Capture the cell that displays the provided text and extract its [X, Y] central coordinate. 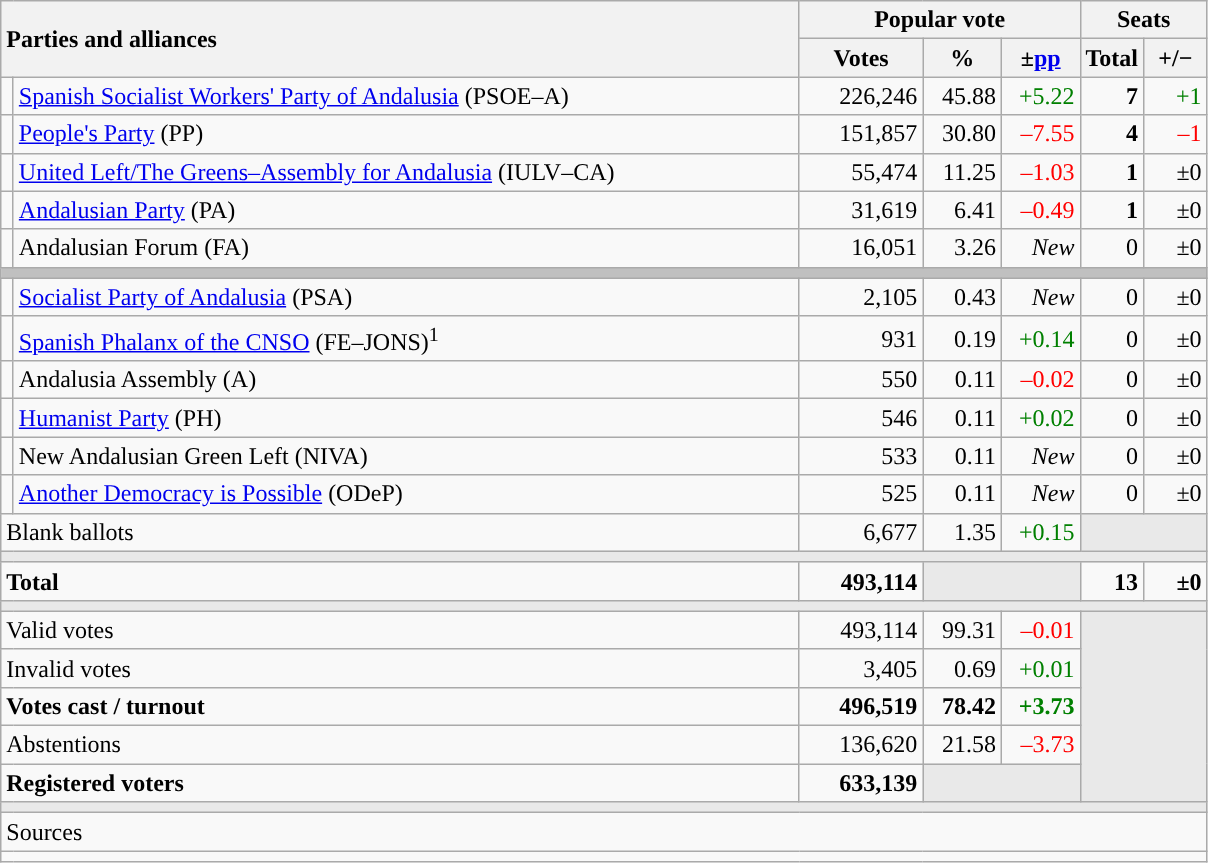
People's Party (PP) [406, 134]
550 [861, 380]
Andalusian Forum (FA) [406, 248]
+5.22 [1040, 96]
Spanish Phalanx of the CNSO (FE–JONS)1 [406, 338]
–1.03 [1040, 172]
+/− [1176, 58]
7 [1112, 96]
United Left/The Greens–Assembly for Andalusia (IULV–CA) [406, 172]
–0.49 [1040, 210]
+0.02 [1040, 418]
–3.73 [1040, 745]
3.26 [962, 248]
+3.73 [1040, 706]
New Andalusian Green Left (NIVA) [406, 456]
Valid votes [400, 630]
6,677 [861, 532]
226,246 [861, 96]
+0.14 [1040, 338]
Votes [861, 58]
Invalid votes [400, 668]
Abstentions [400, 745]
546 [861, 418]
533 [861, 456]
496,519 [861, 706]
13 [1112, 581]
+0.01 [1040, 668]
Andalusia Assembly (A) [406, 380]
31,619 [861, 210]
Humanist Party (PH) [406, 418]
Seats [1144, 20]
Popular vote [940, 20]
+0.15 [1040, 532]
Blank ballots [400, 532]
0.43 [962, 297]
931 [861, 338]
–0.02 [1040, 380]
1.35 [962, 532]
Another Democracy is Possible (ODeP) [406, 494]
4 [1112, 134]
±pp [1040, 58]
Registered voters [400, 783]
–7.55 [1040, 134]
Spanish Socialist Workers' Party of Andalusia (PSOE–A) [406, 96]
45.88 [962, 96]
+1 [1176, 96]
6.41 [962, 210]
21.58 [962, 745]
55,474 [861, 172]
11.25 [962, 172]
30.80 [962, 134]
Sources [604, 832]
3,405 [861, 668]
Andalusian Party (PA) [406, 210]
% [962, 58]
78.42 [962, 706]
99.31 [962, 630]
633,139 [861, 783]
Votes cast / turnout [400, 706]
0.69 [962, 668]
16,051 [861, 248]
136,620 [861, 745]
–0.01 [1040, 630]
Socialist Party of Andalusia (PSA) [406, 297]
0.19 [962, 338]
2,105 [861, 297]
–1 [1176, 134]
525 [861, 494]
151,857 [861, 134]
Parties and alliances [400, 39]
